Scan for the cell matching the given text and deliver its [x, y] coordinate at center. 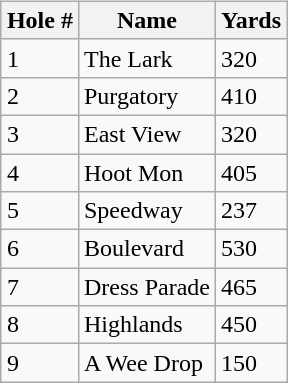
6 [40, 249]
8 [40, 325]
A Wee Drop [146, 363]
3 [40, 134]
Hole # [40, 20]
Boulevard [146, 249]
150 [250, 363]
The Lark [146, 58]
Highlands [146, 325]
Hoot Mon [146, 173]
465 [250, 287]
5 [40, 211]
Speedway [146, 211]
410 [250, 96]
530 [250, 249]
Purgatory [146, 96]
4 [40, 173]
1 [40, 58]
450 [250, 325]
East View [146, 134]
Dress Parade [146, 287]
9 [40, 363]
2 [40, 96]
Yards [250, 20]
Name [146, 20]
237 [250, 211]
405 [250, 173]
7 [40, 287]
